For the text-containing cell, return its midpoint in (x, y) coordinate format. 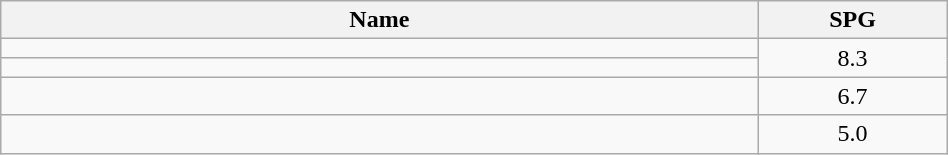
5.0 (852, 134)
6.7 (852, 96)
Name (380, 20)
SPG (852, 20)
8.3 (852, 58)
